Determine the (X, Y) coordinate at the center of the cell enclosing the given text.  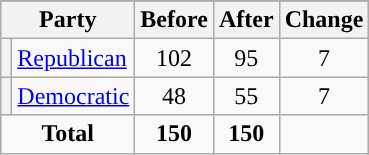
Republican (74, 58)
Change (324, 20)
102 (174, 58)
Party (68, 20)
Total (68, 134)
55 (246, 96)
48 (174, 96)
Democratic (74, 96)
95 (246, 58)
Before (174, 20)
After (246, 20)
